Determine the (X, Y) coordinate at the center of the cell enclosing the given text.  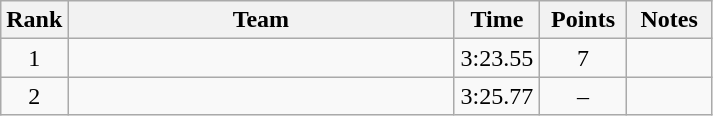
7 (583, 58)
1 (34, 58)
2 (34, 96)
– (583, 96)
Points (583, 20)
Notes (669, 20)
Rank (34, 20)
3:23.55 (497, 58)
Time (497, 20)
3:25.77 (497, 96)
Team (261, 20)
